Return [x, y] of the center of cell containing provided text 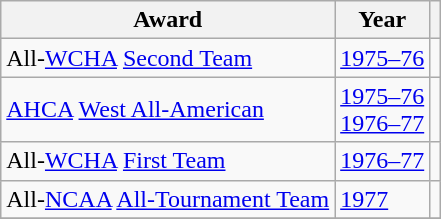
All-WCHA First Team [168, 161]
1976–77 [382, 161]
Award [168, 20]
1977 [382, 199]
AHCA West All-American [168, 110]
Year [382, 20]
1975–761976–77 [382, 110]
All-WCHA Second Team [168, 58]
1975–76 [382, 58]
All-NCAA All-Tournament Team [168, 199]
